Locate the cell with the specified text and output its [x, y] center coordinate. 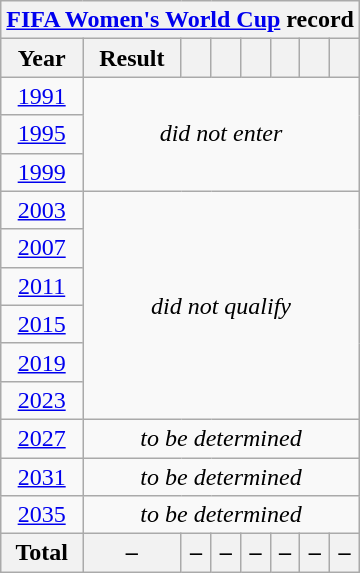
2023 [42, 400]
FIFA Women's World Cup record [180, 20]
2007 [42, 248]
2011 [42, 286]
Total [42, 553]
1995 [42, 134]
2019 [42, 362]
did not qualify [222, 305]
2031 [42, 477]
1991 [42, 96]
2003 [42, 210]
2015 [42, 324]
1999 [42, 172]
Result [132, 58]
2027 [42, 438]
did not enter [222, 134]
2035 [42, 515]
Year [42, 58]
